Detect which cell encompasses the target text, then output its (X, Y) center coordinate. 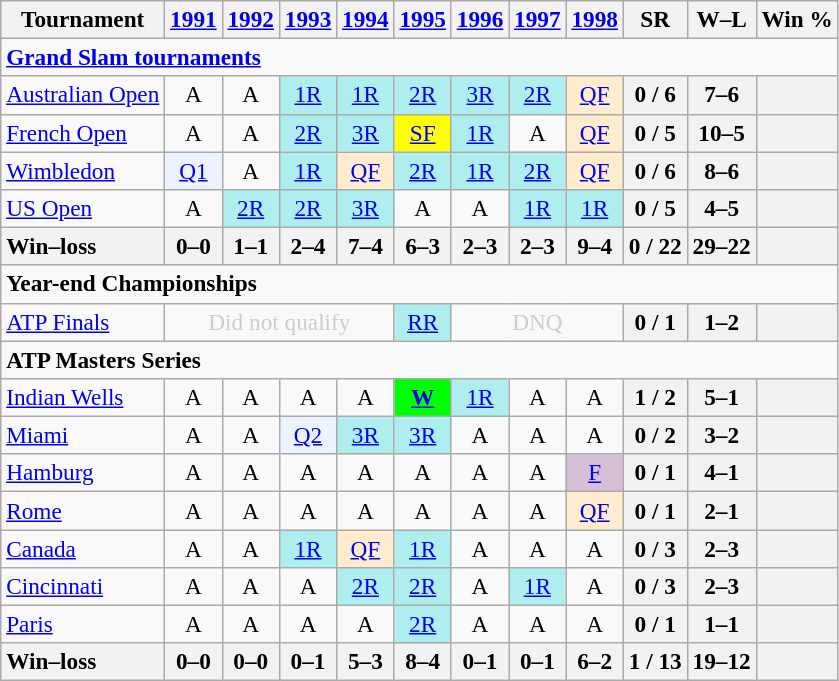
6–3 (422, 246)
8–4 (422, 662)
W–L (722, 19)
4–5 (722, 208)
1994 (366, 19)
F (594, 473)
Q1 (194, 170)
1 / 2 (655, 397)
7–4 (366, 246)
1995 (422, 19)
2–1 (722, 510)
Tournament (83, 19)
1997 (538, 19)
Q2 (308, 435)
Wimbledon (83, 170)
1 / 13 (655, 662)
8–6 (722, 170)
1998 (594, 19)
1996 (480, 19)
US Open (83, 208)
Indian Wells (83, 397)
5–1 (722, 397)
RR (422, 322)
Win % (797, 19)
29–22 (722, 246)
Grand Slam tournaments (420, 57)
10–5 (722, 133)
5–3 (366, 662)
2–4 (308, 246)
ATP Finals (83, 322)
1993 (308, 19)
Canada (83, 548)
DNQ (537, 322)
SR (655, 19)
Rome (83, 510)
0 / 22 (655, 246)
Cincinnati (83, 586)
Did not qualify (280, 322)
19–12 (722, 662)
Miami (83, 435)
0 / 2 (655, 435)
SF (422, 133)
4–1 (722, 473)
Australian Open (83, 95)
3–2 (722, 435)
Year-end Championships (420, 284)
1992 (250, 19)
French Open (83, 133)
1–2 (722, 322)
Hamburg (83, 473)
9–4 (594, 246)
Paris (83, 624)
7–6 (722, 95)
W (422, 397)
6–2 (594, 662)
ATP Masters Series (420, 359)
1991 (194, 19)
